For the text-containing cell, return its midpoint in (x, y) coordinate format. 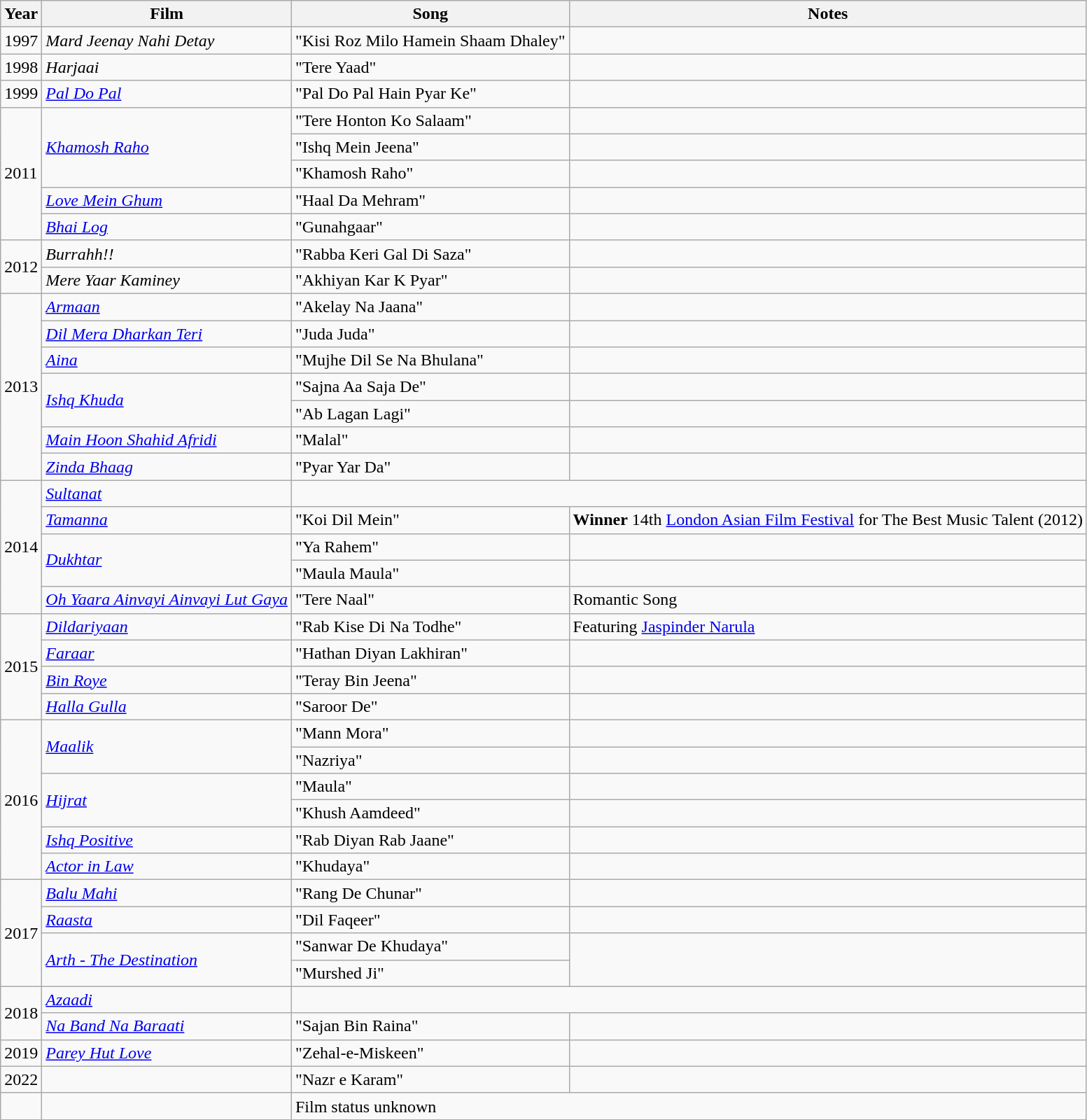
Love Mein Ghum (167, 200)
Ishq Khuda (167, 400)
"Khudaya" (430, 867)
Main Hoon Shahid Afridi (167, 440)
"Khush Aamdeed" (430, 813)
Song (430, 14)
"Koi Dil Mein" (430, 520)
"Maula" (430, 787)
Balu Mahi (167, 893)
Film (167, 14)
"Teray Bin Jeena" (430, 680)
"Malal" (430, 440)
"Tere Yaad" (430, 67)
Actor in Law (167, 867)
Featuring Jaspinder Narula (827, 626)
Year (21, 14)
"Khamosh Raho" (430, 174)
2011 (21, 174)
Sultanat (167, 493)
"Nazriya" (430, 759)
Raasta (167, 920)
Na Band Na Baraati (167, 1026)
Faraar (167, 653)
"Sajan Bin Raina" (430, 1026)
"Hathan Diyan Lakhiran" (430, 653)
Oh Yaara Ainvayi Ainvayi Lut Gaya (167, 600)
Azaadi (167, 1000)
Mere Yaar Kaminey (167, 280)
Mard Jeenay Nahi Detay (167, 41)
Notes (827, 14)
Hijrat (167, 800)
"Ishq Mein Jeena" (430, 147)
"Zehal-e-Miskeen" (430, 1053)
"Saroor De" (430, 706)
"Murshed Ji" (430, 973)
Film status unknown (689, 1106)
2019 (21, 1053)
2017 (21, 933)
Pal Do Pal (167, 94)
"Rab Kise Di Na Todhe" (430, 626)
"Sajna Aa Saja De" (430, 387)
"Mann Mora" (430, 733)
"Mujhe Dil Se Na Bhulana" (430, 360)
Burrahh!! (167, 253)
Dil Mera Dharkan Teri (167, 334)
"Akelay Na Jaana" (430, 307)
"Akhiyan Kar K Pyar" (430, 280)
Tamanna (167, 520)
"Rab Diyan Rab Jaane" (430, 840)
Parey Hut Love (167, 1053)
"Sanwar De Khudaya" (430, 946)
"Haal Da Mehram" (430, 200)
1998 (21, 67)
1997 (21, 41)
Maalik (167, 746)
2013 (21, 386)
Harjaai (167, 67)
Romantic Song (827, 600)
2015 (21, 666)
"Pal Do Pal Hain Pyar Ke" (430, 94)
"Dil Faqeer" (430, 920)
Halla Gulla (167, 706)
"Juda Juda" (430, 334)
2012 (21, 267)
2014 (21, 547)
"Gunahgaar" (430, 227)
"Rang De Chunar" (430, 893)
Arth - The Destination (167, 960)
"Tere Honton Ko Salaam" (430, 120)
"Kisi Roz Milo Hamein Shaam Dhaley" (430, 41)
Armaan (167, 307)
"Tere Naal" (430, 600)
"Nazr e Karam" (430, 1079)
Winner 14th London Asian Film Festival for The Best Music Talent (2012) (827, 520)
Dildariyaan (167, 626)
Bin Roye (167, 680)
"Pyar Yar Da" (430, 467)
Bhai Log (167, 227)
2016 (21, 799)
2022 (21, 1079)
"Rabba Keri Gal Di Saza" (430, 253)
2018 (21, 1013)
"Ya Rahem" (430, 547)
Aina (167, 360)
Khamosh Raho (167, 147)
Ishq Positive (167, 840)
Dukhtar (167, 560)
"Maula Maula" (430, 573)
"Ab Lagan Lagi" (430, 414)
1999 (21, 94)
Zinda Bhaag (167, 467)
